Output the [x, y] coordinate of the center of the cell containing the given text.  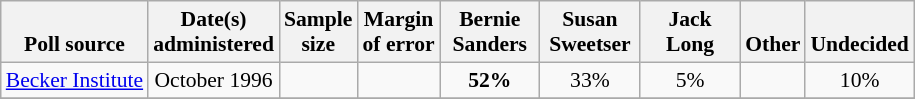
33% [590, 80]
Undecided [859, 32]
BernieSanders [490, 32]
JackLong [690, 32]
Samplesize [318, 32]
SusanSweetser [590, 32]
Date(s)administered [214, 32]
Marginof error [398, 32]
10% [859, 80]
Other [772, 32]
5% [690, 80]
October 1996 [214, 80]
52% [490, 80]
Becker Institute [74, 80]
Poll source [74, 32]
